For the text-containing cell, return its midpoint in (x, y) coordinate format. 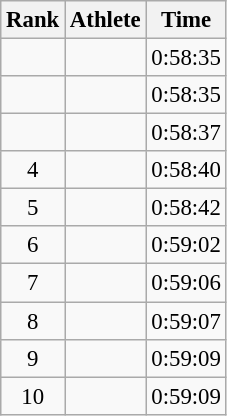
0:58:42 (186, 208)
Time (186, 20)
8 (33, 321)
5 (33, 208)
4 (33, 170)
0:59:06 (186, 283)
7 (33, 283)
Rank (33, 20)
9 (33, 358)
0:58:40 (186, 170)
10 (33, 396)
Athlete (106, 20)
0:59:07 (186, 321)
6 (33, 245)
0:59:02 (186, 245)
0:58:37 (186, 133)
